Return [X, Y] of the center of cell containing provided text 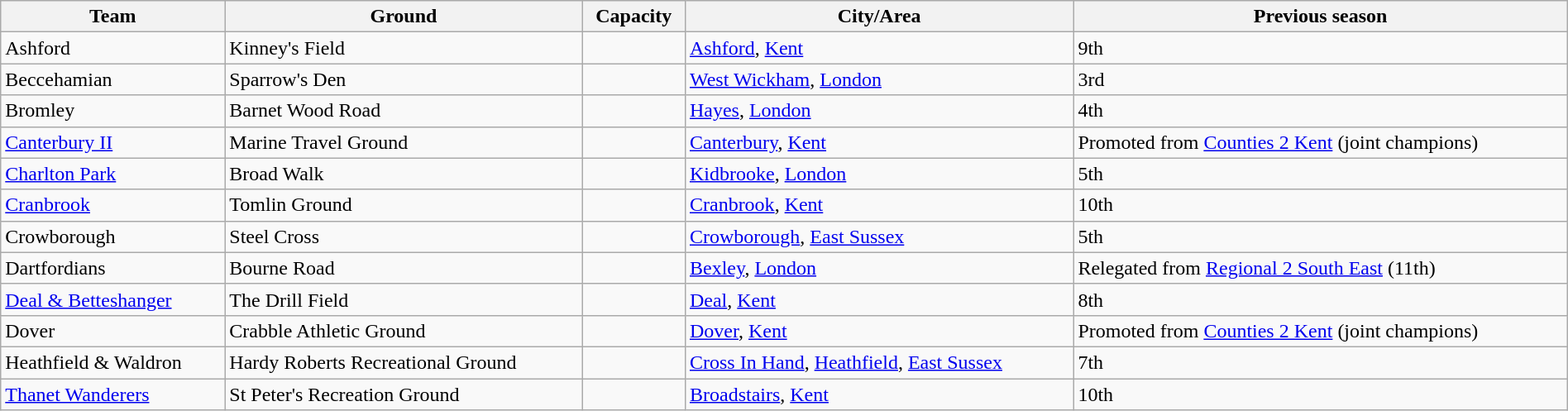
Dartfordians [112, 268]
Previous season [1320, 17]
7th [1320, 362]
Marine Travel Ground [404, 142]
St Peter's Recreation Ground [404, 394]
Kinney's Field [404, 48]
Dover [112, 331]
Capacity [633, 17]
Crowborough [112, 237]
Hardy Roberts Recreational Ground [404, 362]
Ashford [112, 48]
Thanet Wanderers [112, 394]
Canterbury, Kent [878, 142]
4th [1320, 111]
8th [1320, 299]
City/Area [878, 17]
Team [112, 17]
Cross In Hand, Heathfield, East Sussex [878, 362]
Barnet Wood Road [404, 111]
Canterbury II [112, 142]
Sparrow's Den [404, 79]
Heathfield & Waldron [112, 362]
Cranbrook, Kent [878, 205]
Hayes, London [878, 111]
Charlton Park [112, 174]
9th [1320, 48]
Kidbrooke, London [878, 174]
Bexley, London [878, 268]
The Drill Field [404, 299]
3rd [1320, 79]
Bourne Road [404, 268]
Tomlin Ground [404, 205]
Broadstairs, Kent [878, 394]
Deal, Kent [878, 299]
Ashford, Kent [878, 48]
Deal & Betteshanger [112, 299]
Dover, Kent [878, 331]
Bromley [112, 111]
Beccehamian [112, 79]
Crabble Athletic Ground [404, 331]
West Wickham, London [878, 79]
Cranbrook [112, 205]
Ground [404, 17]
Steel Cross [404, 237]
Crowborough, East Sussex [878, 237]
Broad Walk [404, 174]
Relegated from Regional 2 South East (11th) [1320, 268]
